Locate the cell with the specified text and output its [X, Y] center coordinate. 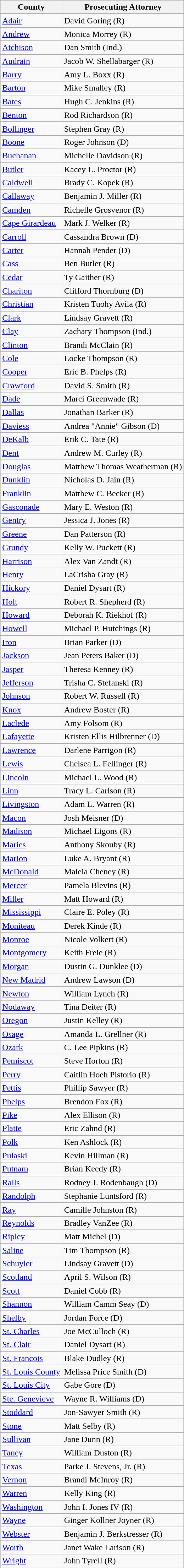
Michael Ligons (R) [123, 831]
Matt Michel (D) [123, 1236]
Dent [31, 453]
Stoddard [31, 1412]
Stone [31, 1426]
Jefferson [31, 683]
Benton [31, 115]
Moniteau [31, 926]
Andrew Lawson (D) [123, 980]
Hugh C. Jenkins (R) [123, 102]
Prosecuting Attorney [123, 7]
Alex Van Zandt (R) [123, 561]
Jessica J. Jones (R) [123, 520]
Cape Girardeau [31, 223]
Brendon Fox (R) [123, 1102]
Atchison [31, 48]
Luke A. Bryant (R) [123, 858]
Montgomery [31, 953]
Dan Smith (Ind.) [123, 48]
Texas [31, 1466]
Carroll [31, 237]
Monica Morrey (R) [123, 34]
Amy L. Boxx (R) [123, 75]
Dunklin [31, 480]
April S. Wilson (R) [123, 1277]
Worth [31, 1547]
Putnam [31, 1169]
William Lynch (R) [123, 993]
Lindsay Gravett (D) [123, 1264]
Linn [31, 791]
Parke J. Stevens, Jr. (R) [123, 1466]
David Goring (R) [123, 21]
Zachary Thompson (Ind.) [123, 331]
Clark [31, 318]
Phelps [31, 1102]
Cass [31, 264]
Henry [31, 574]
Clifford Thornburg (D) [123, 291]
Eric Zahnd (R) [123, 1129]
Ray [31, 1209]
Douglas [31, 466]
Franklin [31, 493]
Claire E. Poley (R) [123, 912]
Darlene Parrigon (R) [123, 750]
Steve Horton (R) [123, 1061]
Nodaway [31, 1007]
Knox [31, 710]
St. Francois [31, 1358]
Webster [31, 1534]
Cedar [31, 277]
Wright [31, 1561]
Jean Peters Baker (D) [123, 656]
Mary E. Weston (R) [123, 507]
Morgan [31, 966]
Wayne [31, 1520]
Daviess [31, 426]
Howell [31, 629]
Kevin Hillman (R) [123, 1155]
Scotland [31, 1277]
St. Louis City [31, 1385]
Jordan Force (D) [123, 1318]
Lawrence [31, 750]
Josh Meisner (D) [123, 818]
Gabe Gore (D) [123, 1385]
Taney [31, 1453]
Michael L. Wood (R) [123, 777]
Mark J. Welker (R) [123, 223]
Clinton [31, 345]
Greene [31, 534]
Hickory [31, 588]
Ralls [31, 1182]
Hannah Pender (D) [123, 250]
Miller [31, 899]
Barton [31, 88]
Roger Johnson (D) [123, 142]
Stephen Gray (R) [123, 129]
Mississippi [31, 912]
Bollinger [31, 129]
Lincoln [31, 777]
Marci Greenwade (R) [123, 399]
Newton [31, 993]
David S. Smith (R) [123, 385]
Mercer [31, 885]
Benjamin J. Miller (R) [123, 196]
Maleia Cheney (R) [123, 872]
Janet Wake Larison (R) [123, 1547]
Stephanie Luntsford (R) [123, 1196]
Cooper [31, 372]
Johnson [31, 696]
Adam L. Warren (R) [123, 804]
Robert R. Shepherd (R) [123, 602]
Lafayette [31, 737]
Madison [31, 831]
Brandi McClain (R) [123, 345]
Reynolds [31, 1223]
County [31, 7]
Benjamin J. Berkstresser (R) [123, 1534]
Dustin G. Dunklee (D) [123, 966]
Chariton [31, 291]
Perry [31, 1075]
Matthew Thomas Weatherman (R) [123, 466]
Amanda L. Grellner (R) [123, 1034]
Livingston [31, 804]
Sullivan [31, 1439]
LaCrisha Gray (R) [123, 574]
Cassandra Brown (D) [123, 237]
Boone [31, 142]
Theresa Kenney (R) [123, 669]
Scott [31, 1291]
Pike [31, 1115]
Shelby [31, 1318]
Crawford [31, 385]
Eric B. Phelps (R) [123, 372]
Macon [31, 818]
Tracy L. Carlson (R) [123, 791]
Washington [31, 1507]
Cole [31, 358]
Camille Johnston (R) [123, 1209]
Erik C. Tate (R) [123, 439]
Caitlin Hoeh Pistorio (R) [123, 1075]
Rod Richardson (R) [123, 115]
John Tyrell (R) [123, 1561]
DeKalb [31, 439]
Ken Ashlock (R) [123, 1142]
Richelle Grosvenor (R) [123, 210]
Brian Keedy (R) [123, 1169]
Matt Howard (R) [123, 899]
Ripley [31, 1236]
Jacob W. Shellabarger (R) [123, 61]
William Duston (R) [123, 1453]
Brandi McInroy (R) [123, 1480]
Pettis [31, 1088]
Carter [31, 250]
Oregon [31, 1020]
Schuyler [31, 1264]
Jon-Sawyer Smith (R) [123, 1412]
Ty Gaither (R) [123, 277]
Kristen Ellis Hilbrenner (D) [123, 737]
Andrew M. Curley (R) [123, 453]
Gasconade [31, 507]
Kacey L. Proctor (R) [123, 169]
Pemiscot [31, 1061]
Gentry [31, 520]
C. Lee Pipkins (R) [123, 1048]
Andrew Boster (R) [123, 710]
Jonathan Barker (R) [123, 413]
Amy Folsom (R) [123, 723]
Nicholas D. Jain (R) [123, 480]
Buchanan [31, 155]
Laclede [31, 723]
Dallas [31, 413]
St. Clair [31, 1345]
Tina Deiter (R) [123, 1007]
Kristen Tuohy Avila (R) [123, 304]
Polk [31, 1142]
Locke Thompson (R) [123, 358]
Warren [31, 1493]
Iron [31, 642]
Callaway [31, 196]
Dade [31, 399]
Michelle Davidson (R) [123, 155]
Clay [31, 331]
Nicole Volkert (R) [123, 939]
St. Charles [31, 1331]
Camden [31, 210]
Matthew C. Becker (R) [123, 493]
Ginger Kollner Joyner (R) [123, 1520]
Harrison [31, 561]
Monroe [31, 939]
Keith Freie (R) [123, 953]
Osage [31, 1034]
Kelly King (R) [123, 1493]
Matt Selby (R) [123, 1426]
Jasper [31, 669]
Barry [31, 75]
Joe McCulloch (R) [123, 1331]
Randolph [31, 1196]
Ozark [31, 1048]
Deborah K. Riekhof (R) [123, 615]
Holt [31, 602]
Shannon [31, 1304]
Maries [31, 845]
St. Louis County [31, 1372]
Tim Thompson (R) [123, 1250]
Howard [31, 615]
Ben Butler (R) [123, 264]
Ste. Genevieve [31, 1399]
Caldwell [31, 183]
Kelly W. Puckett (R) [123, 547]
Chelsea L. Fellinger (R) [123, 764]
Derek Kinde (R) [123, 926]
Alex Ellison (R) [123, 1115]
Trisha C. Stefanski (R) [123, 683]
Lindsay Gravett (R) [123, 318]
Justin Kelley (R) [123, 1020]
Vernon [31, 1480]
Saline [31, 1250]
Daniel Cobb (R) [123, 1291]
Blake Dudley (R) [123, 1358]
Brian Parker (D) [123, 642]
Bradley VanZee (R) [123, 1223]
New Madrid [31, 980]
Grundy [31, 547]
William Camm Seay (D) [123, 1304]
Wayne R. Williams (D) [123, 1399]
Mike Smalley (R) [123, 88]
John I. Jones IV (R) [123, 1507]
McDonald [31, 872]
Platte [31, 1129]
Butler [31, 169]
Brady C. Kopek (R) [123, 183]
Bates [31, 102]
Lewis [31, 764]
Pamela Blevins (R) [123, 885]
Anthony Skouby (R) [123, 845]
Jackson [31, 656]
Marion [31, 858]
Andrew [31, 34]
Phillip Sawyer (R) [123, 1088]
Pulaski [31, 1155]
Jane Dunn (R) [123, 1439]
Dan Patterson (R) [123, 534]
Adair [31, 21]
Robert W. Russell (R) [123, 696]
Christian [31, 304]
Audrain [31, 61]
Andrea "Annie" Gibson (D) [123, 426]
Michael P. Hutchings (R) [123, 629]
Melissa Price Smith (D) [123, 1372]
Rodney J. Rodenbaugh (D) [123, 1182]
